Detect which cell encompasses the target text, then output its [X, Y] center coordinate. 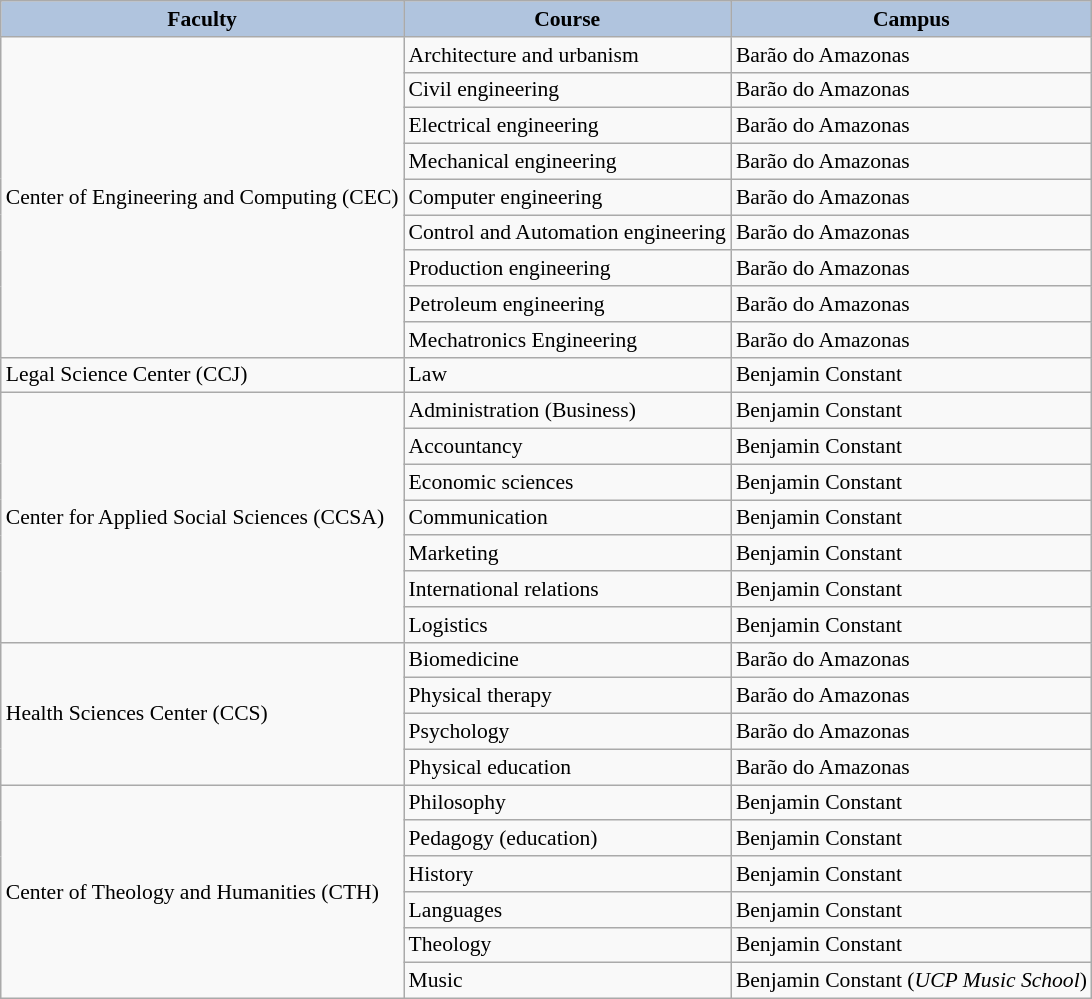
Mechatronics Engineering [568, 340]
Languages [568, 910]
Center for Applied Social Sciences (CCSA) [202, 518]
Biomedicine [568, 660]
Control and Automation engineering [568, 233]
Petroleum engineering [568, 304]
Architecture and urbanism [568, 55]
Marketing [568, 554]
Accountancy [568, 447]
Mechanical engineering [568, 162]
Campus [912, 19]
Course [568, 19]
Benjamin Constant (UCP Music School) [912, 981]
Economic sciences [568, 482]
Faculty [202, 19]
Production engineering [568, 269]
Health Sciences Center (CCS) [202, 713]
History [568, 874]
Civil engineering [568, 90]
Administration (Business) [568, 411]
Logistics [568, 625]
Center of Theology and Humanities (CTH) [202, 892]
Legal Science Center (CCJ) [202, 375]
Communication [568, 518]
International relations [568, 589]
Theology [568, 945]
Music [568, 981]
Physical therapy [568, 696]
Electrical engineering [568, 126]
Computer engineering [568, 197]
Physical education [568, 767]
Law [568, 375]
Center of Engineering and Computing (CEC) [202, 198]
Philosophy [568, 803]
Psychology [568, 732]
Pedagogy (education) [568, 839]
